Detect which cell encompasses the target text, then output its [x, y] center coordinate. 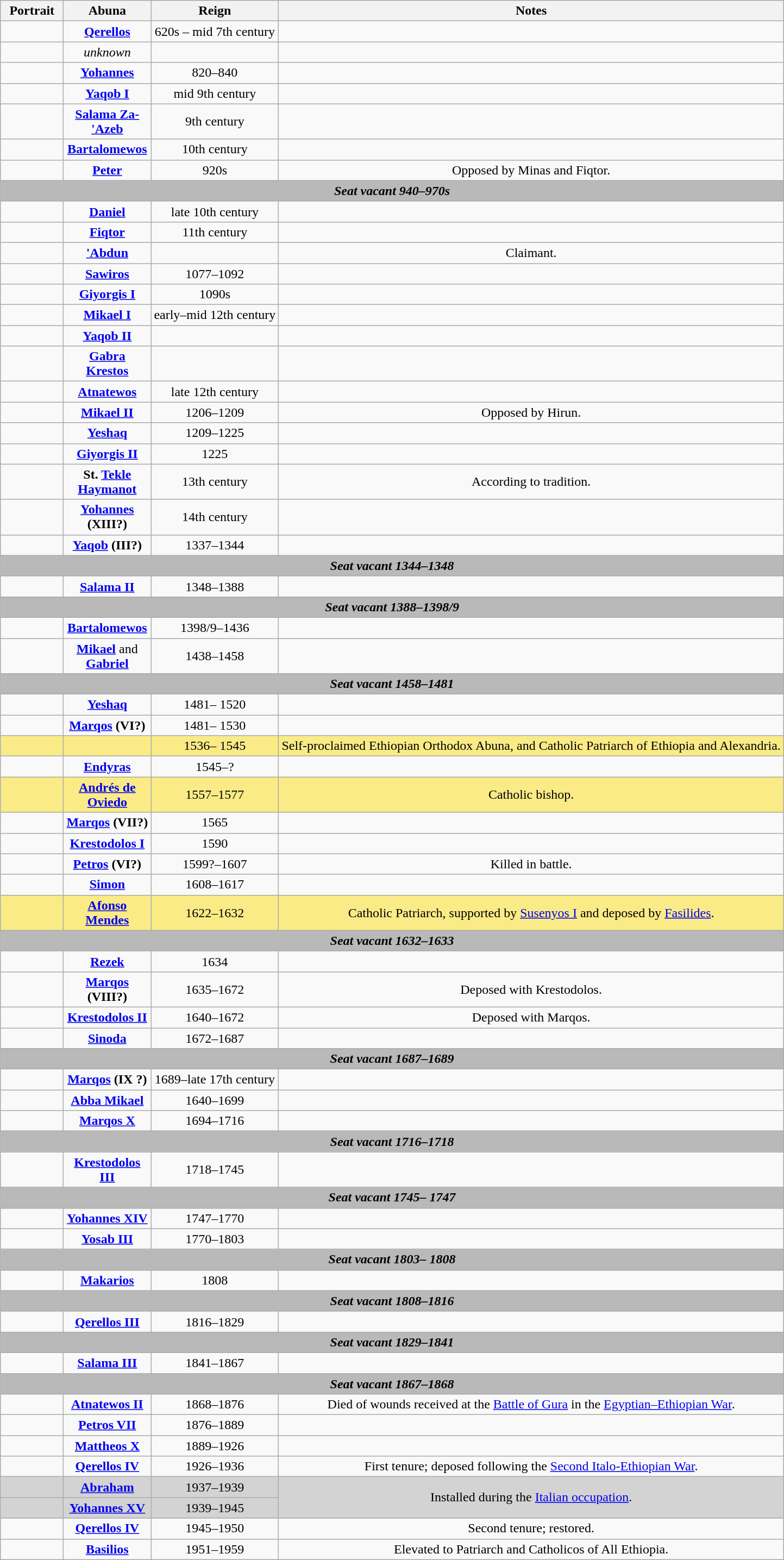
1090s [215, 295]
Reign [215, 11]
1545–? [215, 767]
1868–1876 [215, 1405]
1937–1939 [215, 1487]
Elevated to Patriarch and Catholicos of All Ethiopia. [531, 1549]
Abba Mikael [108, 1100]
Seat vacant 1829–1841 [392, 1342]
Marqos (IX ?) [108, 1080]
Mikael and Gabriel [108, 655]
Yosab III [108, 1239]
1816–1829 [215, 1321]
Qerellos III [108, 1321]
1206–1209 [215, 412]
1398/9–1436 [215, 628]
Sinoda [108, 1038]
Seat vacant 1716–1718 [392, 1142]
unknown [108, 52]
Seat vacant 1867–1868 [392, 1384]
Mikael I [108, 315]
Seat vacant 1803– 1808 [392, 1260]
Seat vacant 1687–1689 [392, 1059]
Petros (VI?) [108, 864]
1808 [215, 1280]
Notes [531, 11]
Yaqob II [108, 336]
Seat vacant 940–970s [392, 191]
13th century [215, 481]
620s – mid 7th century [215, 32]
Marqos (VIII?) [108, 989]
Qerellos [108, 32]
1536– 1545 [215, 746]
1640–1672 [215, 1017]
Giyorgis I [108, 295]
Marqos (VII?) [108, 823]
Seat vacant 1458–1481 [392, 684]
Peter [108, 170]
1945–1950 [215, 1528]
1876–1889 [215, 1425]
1481– 1520 [215, 705]
Killed in battle. [531, 864]
1672–1687 [215, 1038]
1565 [215, 823]
1635–1672 [215, 989]
14th century [215, 517]
1481– 1530 [215, 725]
Yaqob (III?) [108, 545]
Marqos (VI?) [108, 725]
Abuna [108, 11]
Mattheos X [108, 1446]
Mikael II [108, 412]
Rezek [108, 961]
Yohannes XIV [108, 1218]
First tenure; deposed following the Second Italo-Ethiopian War. [531, 1467]
Opposed by Hirun. [531, 412]
mid 9th century [215, 93]
1718–1745 [215, 1169]
Seat vacant 1745– 1747 [392, 1198]
Atnatewos II [108, 1405]
Basilios [108, 1549]
Installed during the Italian occupation. [531, 1498]
Catholic Patriarch, supported by Susenyos I and deposed by Fasilides. [531, 913]
9th century [215, 122]
1337–1344 [215, 545]
Yohannes XV [108, 1508]
Endyras [108, 767]
Seat vacant 1344–1348 [392, 566]
1770–1803 [215, 1239]
Andrés de Oviedo [108, 794]
Seat vacant 1632–1633 [392, 941]
1694–1716 [215, 1121]
1557–1577 [215, 794]
late 10th century [215, 211]
1348–1388 [215, 586]
'Abdun [108, 253]
Yaqob I [108, 93]
Simon [108, 885]
Yohannes (XIII?) [108, 517]
1841–1867 [215, 1363]
Atnatewos [108, 392]
Yohannes [108, 73]
Claimant. [531, 253]
Catholic bishop. [531, 794]
Krestodolos III [108, 1169]
920s [215, 170]
1608–1617 [215, 885]
1951–1959 [215, 1549]
11th century [215, 232]
10th century [215, 149]
1209–1225 [215, 433]
1622–1632 [215, 913]
1689–late 17th century [215, 1080]
late 12th century [215, 392]
According to tradition. [531, 481]
1438–1458 [215, 655]
1599?–1607 [215, 864]
1225 [215, 454]
Gabra Krestos [108, 364]
1939–1945 [215, 1508]
Seat vacant 1388–1398/9 [392, 607]
Petros VII [108, 1425]
Seat vacant 1808–1816 [392, 1301]
St. Tekle Haymanot [108, 481]
Salama Za-'Azeb [108, 122]
Deposed with Krestodolos. [531, 989]
1926–1936 [215, 1467]
Fiqtor [108, 232]
Marqos X [108, 1121]
1640–1699 [215, 1100]
Makarios [108, 1280]
Opposed by Minas and Fiqtor. [531, 170]
Krestodolos II [108, 1017]
Afonso Mendes [108, 913]
1889–1926 [215, 1446]
Salama II [108, 586]
Daniel [108, 211]
1747–1770 [215, 1218]
Giyorgis II [108, 454]
Sawiros [108, 273]
1634 [215, 961]
1077–1092 [215, 273]
Self-proclaimed Ethiopian Orthodox Abuna, and Catholic Patriarch of Ethiopia and Alexandria. [531, 746]
Abraham [108, 1487]
Second tenure; restored. [531, 1528]
820–840 [215, 73]
Deposed with Marqos. [531, 1017]
Portrait [32, 11]
1590 [215, 843]
Salama III [108, 1363]
Krestodolos I [108, 843]
Died of wounds received at the Battle of Gura in the Egyptian–Ethiopian War. [531, 1405]
early–mid 12th century [215, 315]
